Provide the (x, y) coordinate of the cell's center where the given text is located.  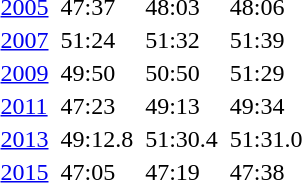
47:23 (97, 106)
51:32 (182, 40)
49:12.8 (97, 139)
50:50 (182, 73)
51:24 (97, 40)
51:30.4 (182, 139)
49:13 (182, 106)
49:50 (97, 73)
